Search for the cell housing the specified text and yield its [X, Y] center coordinate. 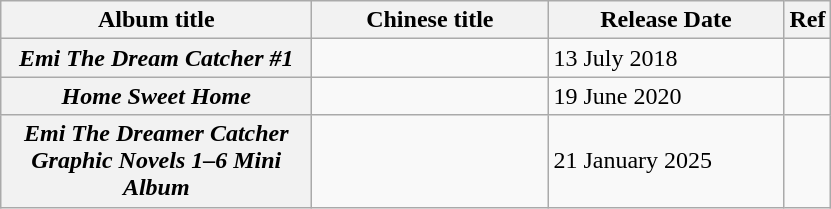
21 January 2025 [666, 161]
Release Date [666, 20]
Chinese title [430, 20]
Ref [808, 20]
13 July 2018 [666, 58]
Home Sweet Home [156, 96]
Album title [156, 20]
Emi The Dreamer Catcher Graphic Novels 1–6 Mini Album [156, 161]
Emi The Dream Catcher #1 [156, 58]
19 June 2020 [666, 96]
